Capture the cell that displays the provided text and extract its (X, Y) central coordinate. 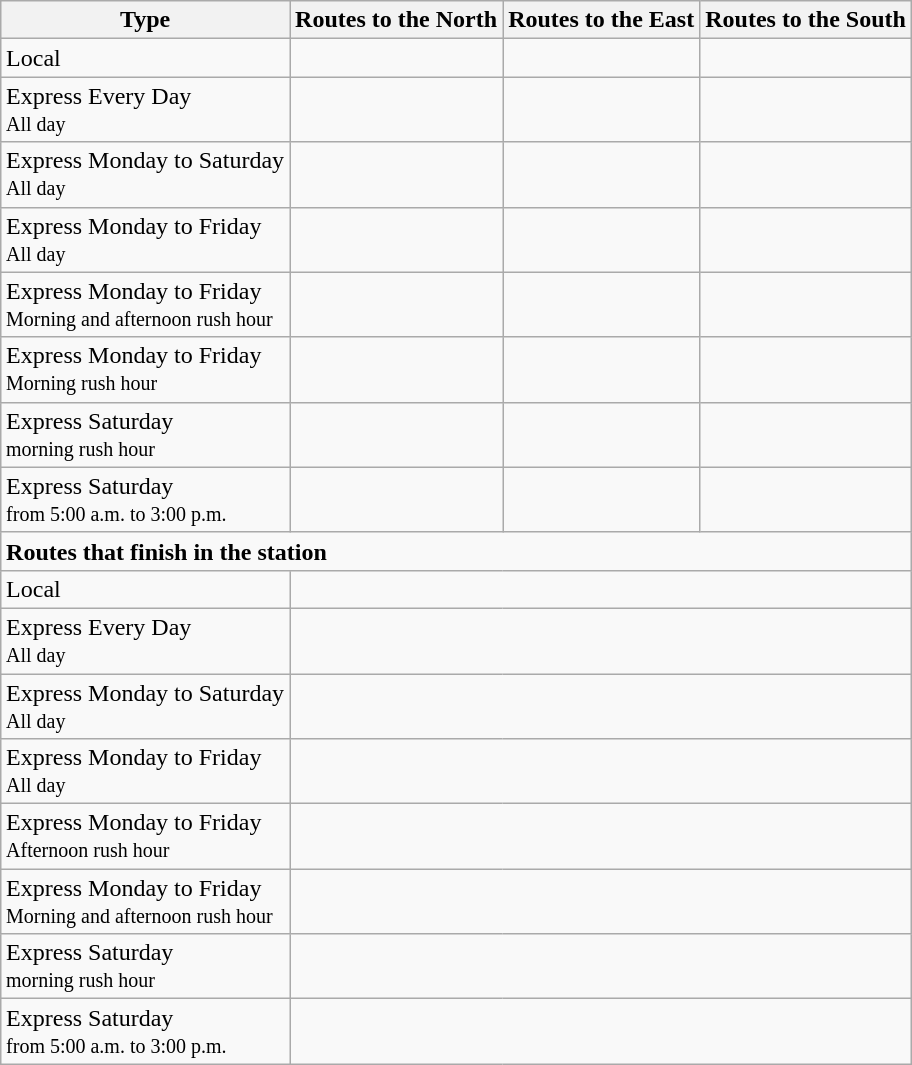
Routes that finish in the station (456, 551)
Routes to the East (602, 20)
Type (146, 20)
Express Monday to Friday Afternoon rush hour (146, 836)
Routes to the North (396, 20)
Express Monday to Friday Morning rush hour (146, 370)
Routes to the South (806, 20)
